From the cell containing the given text, extract its center point as [x, y] coordinate. 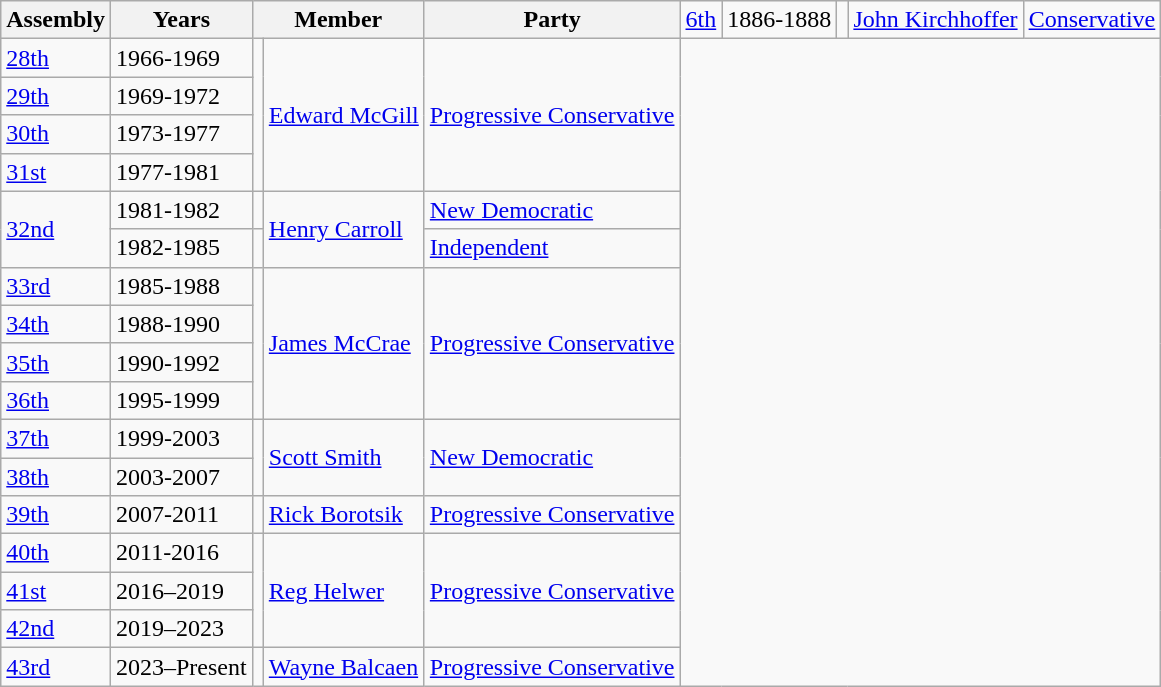
42nd [56, 629]
29th [56, 96]
1886-1888 [780, 20]
Member [338, 20]
37th [56, 438]
40th [56, 553]
Years [181, 20]
1969-1972 [181, 96]
1999-2003 [181, 438]
Reg Helwer [344, 591]
Henry Carroll [344, 229]
30th [56, 134]
43rd [56, 667]
41st [56, 591]
2011-2016 [181, 553]
Independent [552, 248]
2016–2019 [181, 591]
Wayne Balcaen [344, 667]
2007-2011 [181, 515]
35th [56, 362]
34th [56, 324]
Scott Smith [344, 457]
Rick Borotsik [344, 515]
Party [552, 20]
1985-1988 [181, 286]
1990-1992 [181, 362]
Conservative [1092, 20]
36th [56, 400]
6th [701, 20]
Edward McGill [344, 115]
1995-1999 [181, 400]
2003-2007 [181, 477]
1973-1977 [181, 134]
Assembly [56, 20]
28th [56, 58]
2019–2023 [181, 629]
1988-1990 [181, 324]
2023–Present [181, 667]
38th [56, 477]
John Kirchhoffer [936, 20]
33rd [56, 286]
James McCrae [344, 343]
39th [56, 515]
1982-1985 [181, 248]
32nd [56, 229]
1966-1969 [181, 58]
1977-1981 [181, 172]
1981-1982 [181, 210]
31st [56, 172]
